Scan for the cell matching the given text and deliver its [X, Y] coordinate at center. 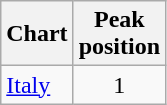
Chart [37, 34]
1 [119, 85]
Italy [37, 85]
Peakposition [119, 34]
